Return (x, y) of the center of cell containing provided text 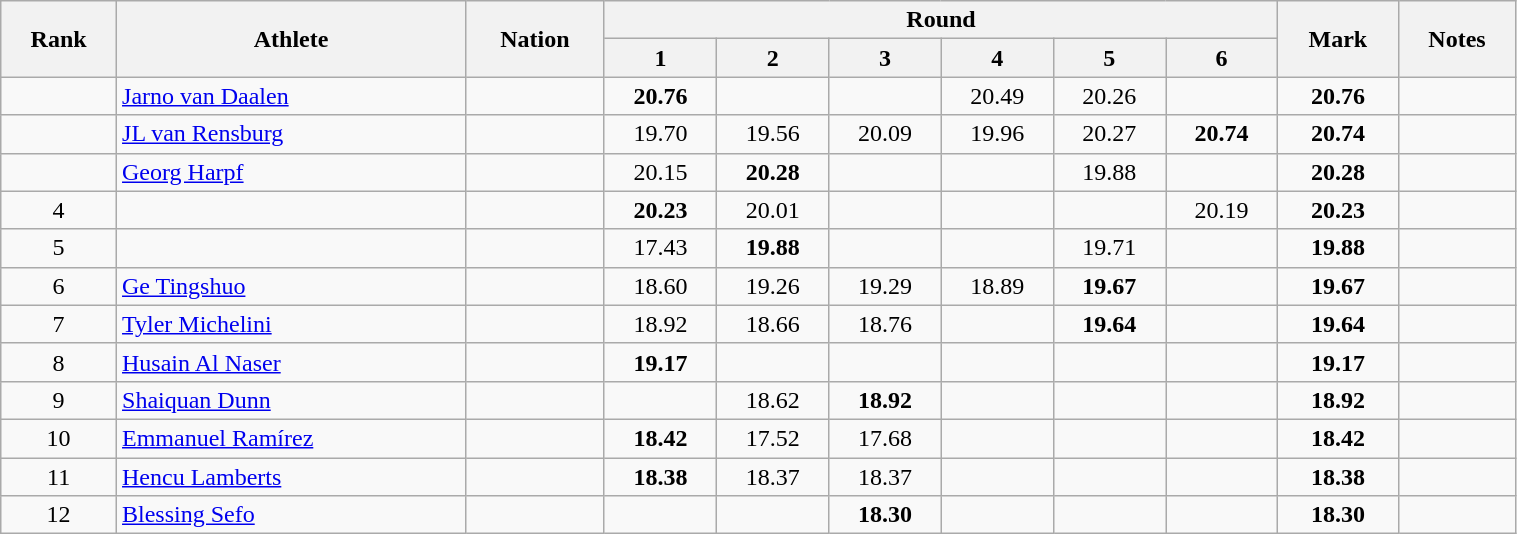
17.43 (660, 248)
20.49 (997, 96)
3 (885, 58)
Emmanuel Ramírez (292, 438)
19.29 (885, 286)
Shaiquan Dunn (292, 400)
Mark (1338, 39)
18.62 (773, 400)
Jarno van Daalen (292, 96)
18.60 (660, 286)
Blessing Sefo (292, 515)
JL van Rensburg (292, 134)
2 (773, 58)
20.09 (885, 134)
Georg Harpf (292, 172)
11 (59, 477)
Nation (536, 39)
19.71 (1109, 248)
8 (59, 362)
18.76 (885, 324)
19.56 (773, 134)
20.19 (1222, 210)
19.96 (997, 134)
20.26 (1109, 96)
20.15 (660, 172)
18.66 (773, 324)
7 (59, 324)
9 (59, 400)
19.70 (660, 134)
17.52 (773, 438)
Rank (59, 39)
Notes (1457, 39)
Athlete (292, 39)
Tyler Michelini (292, 324)
20.01 (773, 210)
17.68 (885, 438)
10 (59, 438)
12 (59, 515)
19.26 (773, 286)
20.27 (1109, 134)
Husain Al Naser (292, 362)
Round (940, 20)
1 (660, 58)
Ge Tingshuo (292, 286)
Hencu Lamberts (292, 477)
18.89 (997, 286)
